Determine the [x, y] coordinate at the center of the cell enclosing the given text.  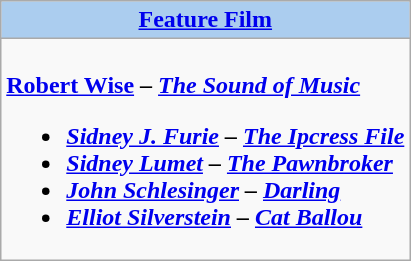
Feature Film [206, 20]
